Find where the given text appears and provide that cell's center as (x, y) coordinate. 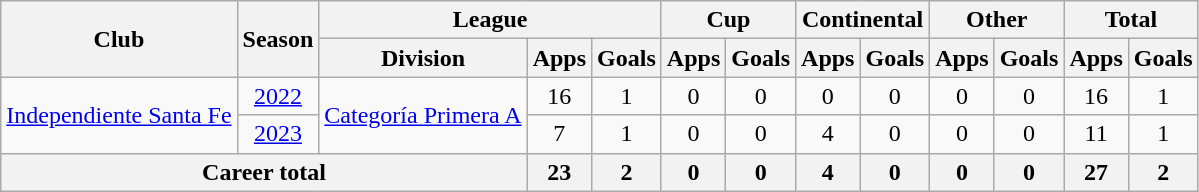
Categoría Primera A (423, 115)
Cup (728, 20)
Other (997, 20)
7 (559, 134)
2023 (278, 134)
Independiente Santa Fe (119, 115)
Club (119, 39)
23 (559, 172)
Career total (264, 172)
27 (1096, 172)
2022 (278, 96)
Season (278, 39)
Total (1131, 20)
Continental (863, 20)
League (490, 20)
Division (423, 58)
11 (1096, 134)
